Extract the [X, Y] coordinate from the center of the cell holding the provided text.  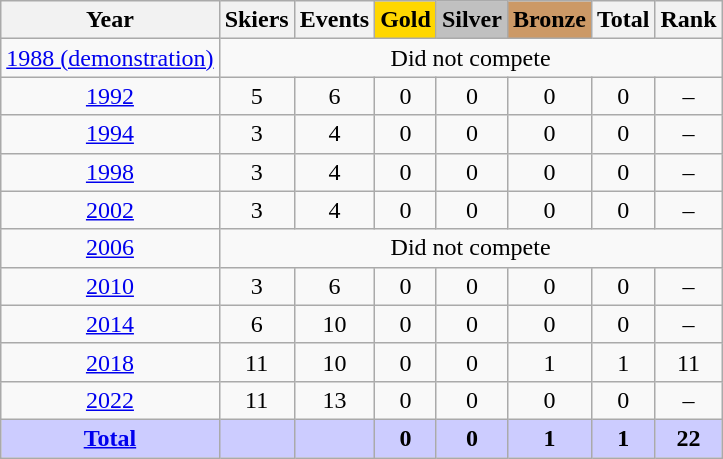
1998 [110, 172]
Skiers [256, 20]
1994 [110, 134]
2018 [110, 362]
Bronze [549, 20]
Rank [688, 20]
13 [334, 400]
5 [256, 96]
Silver [472, 20]
1992 [110, 96]
Events [334, 20]
22 [688, 438]
2002 [110, 210]
Year [110, 20]
2022 [110, 400]
2014 [110, 324]
2010 [110, 286]
Gold [406, 20]
1988 (demonstration) [110, 58]
2006 [110, 248]
